Scan for the cell matching the given text and deliver its (x, y) coordinate at center. 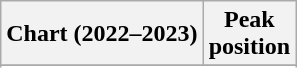
Peakposition (249, 34)
Chart (2022–2023) (102, 34)
